Locate the cell with the specified text and output its [X, Y] center coordinate. 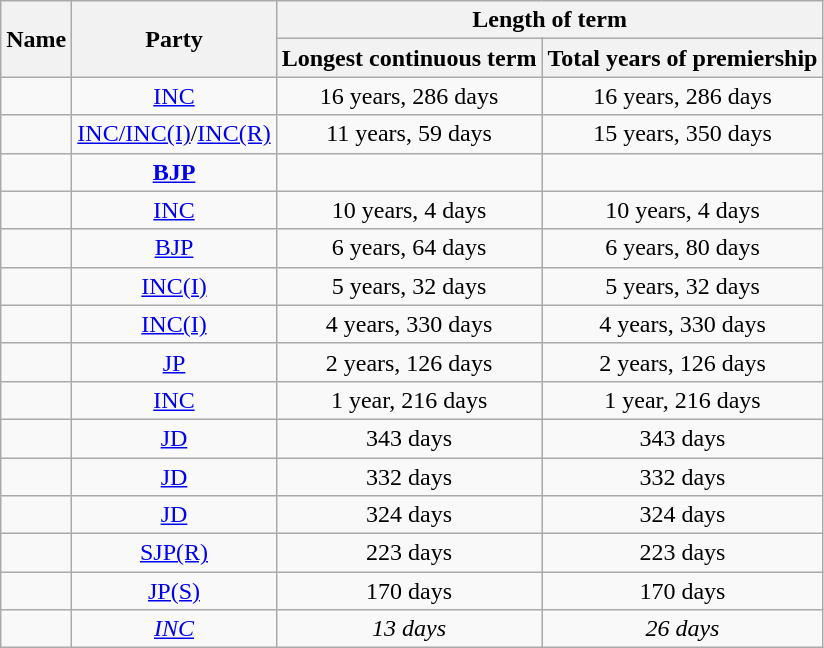
6 years, 64 days [409, 248]
SJP(R) [174, 553]
6 years, 80 days [682, 248]
JP(S) [174, 591]
Name [36, 39]
INC/INC(I)/INC(R) [174, 134]
Length of term [550, 20]
Party [174, 39]
11 years, 59 days [409, 134]
15 years, 350 days [682, 134]
26 days [682, 629]
13 days [409, 629]
JP [174, 362]
Longest continuous term [409, 58]
Total years of premiership [682, 58]
